Determine the (X, Y) coordinate at the center of the cell enclosing the given text.  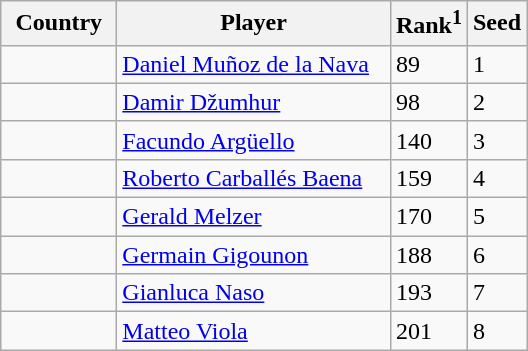
Facundo Argüello (254, 140)
Gianluca Naso (254, 293)
98 (428, 102)
4 (496, 178)
6 (496, 255)
Player (254, 24)
89 (428, 64)
Damir Džumhur (254, 102)
201 (428, 331)
Germain Gigounon (254, 255)
Gerald Melzer (254, 217)
159 (428, 178)
140 (428, 140)
1 (496, 64)
Country (59, 24)
8 (496, 331)
Seed (496, 24)
Roberto Carballés Baena (254, 178)
3 (496, 140)
7 (496, 293)
2 (496, 102)
188 (428, 255)
Matteo Viola (254, 331)
Rank1 (428, 24)
193 (428, 293)
170 (428, 217)
Daniel Muñoz de la Nava (254, 64)
5 (496, 217)
